Identify which cell holds the provided text, then report its (x, y) central coordinate. 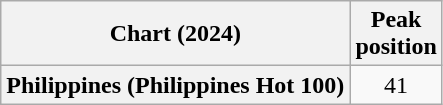
Peakposition (396, 34)
Chart (2024) (176, 34)
41 (396, 85)
Philippines (Philippines Hot 100) (176, 85)
